Determine the (X, Y) coordinate at the center of the cell enclosing the given text.  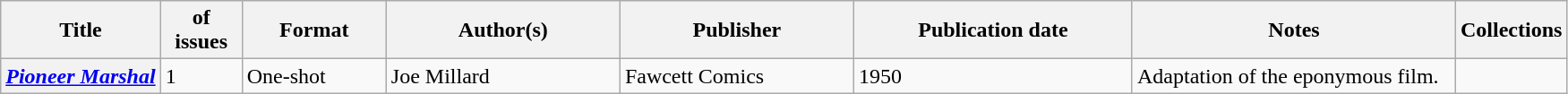
Author(s) (503, 30)
One-shot (313, 76)
Adaptation of the eponymous film. (1293, 76)
Publisher (736, 30)
Publication date (992, 30)
of issues (201, 30)
Pioneer Marshal (81, 76)
Collections (1512, 30)
Notes (1293, 30)
Format (313, 30)
1950 (992, 76)
Fawcett Comics (736, 76)
Title (81, 30)
1 (201, 76)
Joe Millard (503, 76)
